Extract the [X, Y] coordinate from the center of the cell holding the provided text.  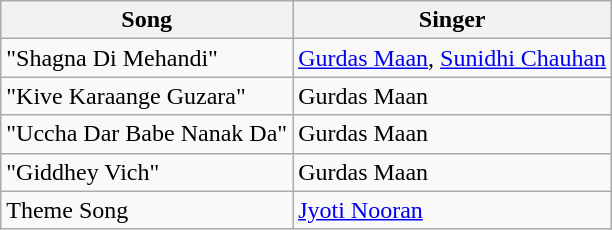
Singer [452, 20]
"Shagna Di Mehandi" [147, 58]
"Uccha Dar Babe Nanak Da" [147, 134]
Gurdas Maan, Sunidhi Chauhan [452, 58]
Jyoti Nooran [452, 210]
Song [147, 20]
"Giddhey Vich" [147, 172]
Theme Song [147, 210]
"Kive Karaange Guzara" [147, 96]
